Determine the (X, Y) coordinate at the center of the cell enclosing the given text.  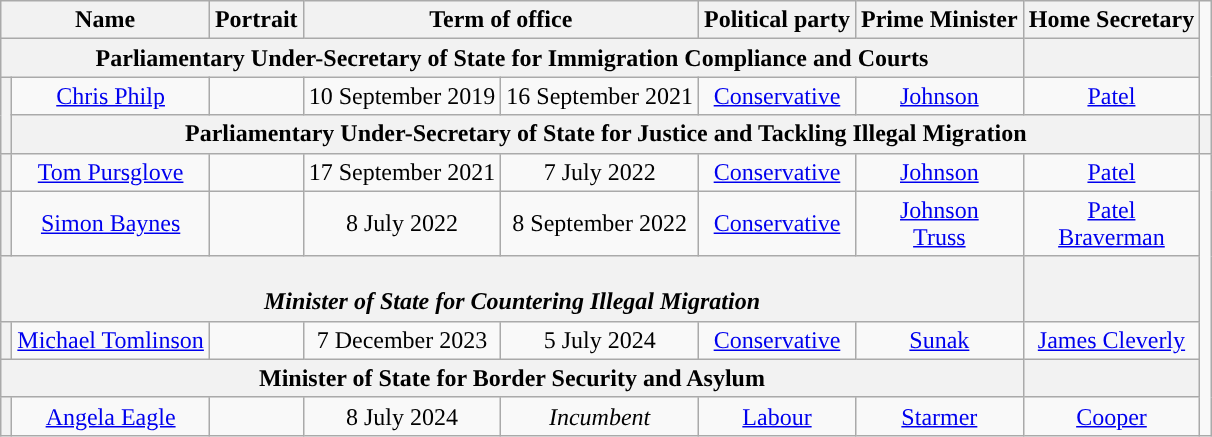
Simon Baynes (111, 224)
Michael Tomlinson (111, 340)
8 September 2022 (600, 224)
Incumbent (600, 416)
PatelBraverman (1112, 224)
James Cleverly (1112, 340)
Portrait (256, 20)
Parliamentary Under-Secretary of State for Justice and Tackling Illegal Migration (606, 134)
Chris Philp (111, 96)
8 July 2024 (402, 416)
10 September 2019 (402, 96)
7 July 2022 (600, 172)
Minister of State for Border Security and Asylum (512, 378)
Angela Eagle (111, 416)
Sunak (940, 340)
Cooper (1112, 416)
Minister of State for Countering Illegal Migration (512, 288)
5 July 2024 (600, 340)
Term of office (500, 20)
Labour (776, 416)
Home Secretary (1112, 20)
Tom Pursglove (111, 172)
17 September 2021 (402, 172)
JohnsonTruss (940, 224)
Prime Minister (940, 20)
8 July 2022 (402, 224)
Political party (776, 20)
Starmer (940, 416)
7 December 2023 (402, 340)
Name (106, 20)
Parliamentary Under-Secretary of State for Immigration Compliance and Courts (512, 58)
16 September 2021 (600, 96)
